For the text-containing cell, return its midpoint in [x, y] coordinate format. 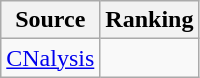
CNalysis [50, 58]
Source [50, 20]
Ranking [150, 20]
